Capture the cell that displays the provided text and extract its (x, y) central coordinate. 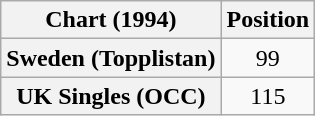
UK Singles (OCC) (111, 96)
99 (268, 58)
115 (268, 96)
Chart (1994) (111, 20)
Position (268, 20)
Sweden (Topplistan) (111, 58)
